Output the [x, y] coordinate of the center of the cell containing the given text.  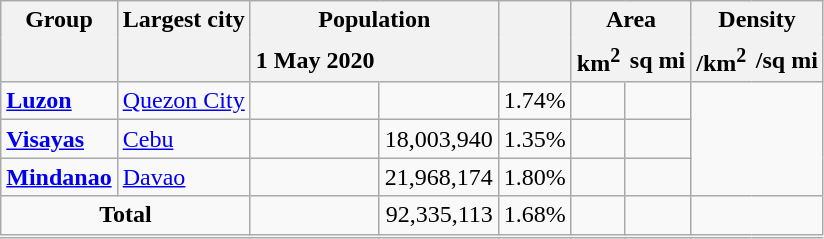
Total [126, 216]
Luzon [59, 101]
Area [630, 20]
Population [374, 20]
21,968,174 [438, 177]
1.74% [534, 101]
Density [758, 20]
Davao [184, 177]
/km2 [721, 60]
18,003,940 [438, 139]
1.80% [534, 177]
Cebu [184, 139]
1.68% [534, 216]
1.35% [534, 139]
/sq mi [787, 60]
sq mi [658, 60]
1 May 2020 [314, 60]
Largest city [184, 20]
km2 [598, 60]
Quezon City [184, 101]
Visayas [59, 139]
92,335,113 [438, 216]
Mindanao [59, 177]
Group [59, 20]
